Scan for the cell matching the given text and deliver its (X, Y) coordinate at center. 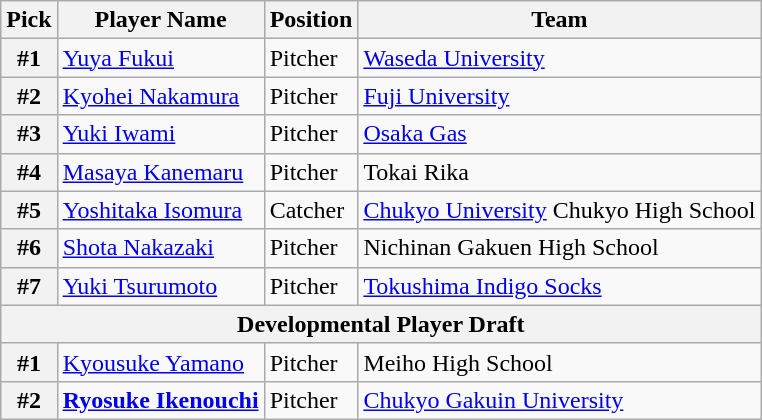
Waseda University (560, 58)
Ryosuke Ikenouchi (160, 400)
Nichinan Gakuen High School (560, 248)
Catcher (311, 210)
#4 (29, 172)
#5 (29, 210)
Yuki Tsurumoto (160, 286)
#6 (29, 248)
Tokai Rika (560, 172)
Chukyo University Chukyo High School (560, 210)
Masaya Kanemaru (160, 172)
#3 (29, 134)
Kyousuke Yamano (160, 362)
Yuya Fukui (160, 58)
Chukyo Gakuin University (560, 400)
Yoshitaka Isomura (160, 210)
Yuki Iwami (160, 134)
Position (311, 20)
Tokushima Indigo Socks (560, 286)
Osaka Gas (560, 134)
Player Name (160, 20)
Shota Nakazaki (160, 248)
Kyohei Nakamura (160, 96)
Pick (29, 20)
Developmental Player Draft (381, 324)
#7 (29, 286)
Team (560, 20)
Meiho High School (560, 362)
Fuji University (560, 96)
